Capture the cell that displays the provided text and extract its [x, y] central coordinate. 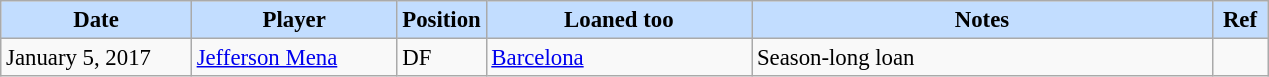
Date [96, 20]
Position [442, 20]
DF [442, 58]
Season-long loan [982, 58]
Ref [1240, 20]
January 5, 2017 [96, 58]
Jefferson Mena [294, 58]
Barcelona [619, 58]
Notes [982, 20]
Loaned too [619, 20]
Player [294, 20]
